Pinpoint the cell where the given text exists, returning its [X, Y] midpoint coordinate. 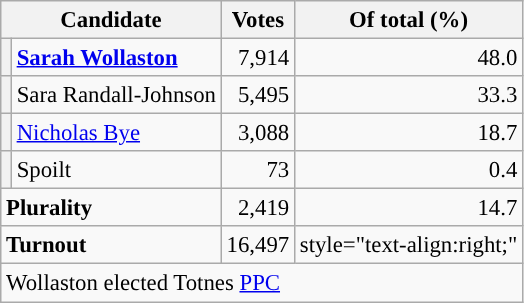
style="text-align:right;" [408, 245]
Votes [258, 20]
Nicholas Bye [116, 133]
16,497 [258, 245]
Turnout [111, 245]
Sara Randall-Johnson [116, 95]
Candidate [111, 20]
5,495 [258, 95]
14.7 [408, 208]
48.0 [408, 58]
73 [258, 170]
2,419 [258, 208]
Wollaston elected Totnes PPC [262, 283]
7,914 [258, 58]
0.4 [408, 170]
Plurality [111, 208]
33.3 [408, 95]
Sarah Wollaston [116, 58]
3,088 [258, 133]
Of total (%) [408, 20]
18.7 [408, 133]
Spoilt [116, 170]
